Detect which cell encompasses the target text, then output its [x, y] center coordinate. 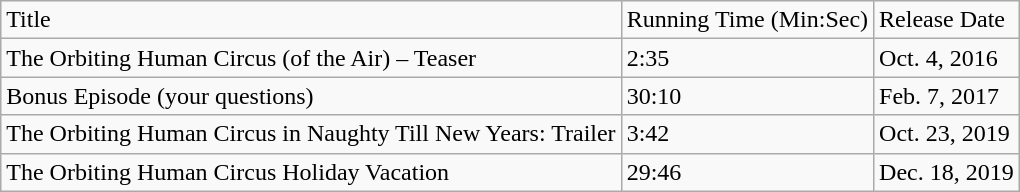
2:35 [747, 58]
The Orbiting Human Circus Holiday Vacation [311, 172]
Feb. 7, 2017 [947, 96]
29:46 [747, 172]
The Orbiting Human Circus in Naughty Till New Years: Trailer [311, 134]
Title [311, 20]
Release Date [947, 20]
Oct. 4, 2016 [947, 58]
Oct. 23, 2019 [947, 134]
Running Time (Min:Sec) [747, 20]
3:42 [747, 134]
30:10 [747, 96]
Dec. 18, 2019 [947, 172]
Bonus Episode (your questions) [311, 96]
The Orbiting Human Circus (of the Air) – Teaser [311, 58]
